Search for the cell housing the specified text and yield its [X, Y] center coordinate. 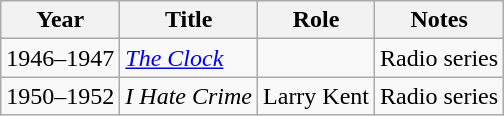
I Hate Crime [189, 96]
Role [316, 20]
Larry Kent [316, 96]
Year [60, 20]
The Clock [189, 58]
Notes [440, 20]
1946–1947 [60, 58]
1950–1952 [60, 96]
Title [189, 20]
